Return the [x, y] coordinate for the center point of the cell that contains the specified text.  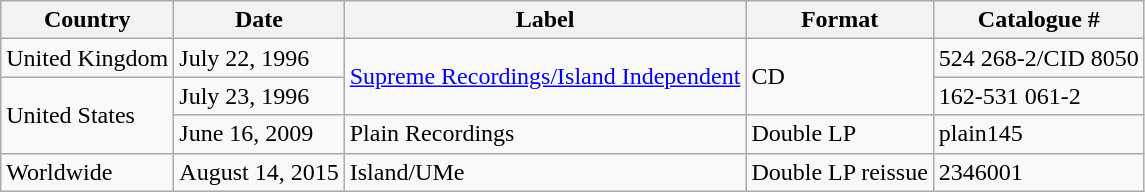
Supreme Recordings/Island Independent [545, 77]
June 16, 2009 [259, 134]
Worldwide [88, 172]
Format [840, 20]
July 23, 1996 [259, 96]
2346001 [1038, 172]
Country [88, 20]
July 22, 1996 [259, 58]
Double LP reissue [840, 172]
Label [545, 20]
CD [840, 77]
United Kingdom [88, 58]
August 14, 2015 [259, 172]
United States [88, 115]
Catalogue # [1038, 20]
Island/UMe [545, 172]
Plain Recordings [545, 134]
162-531 061-2 [1038, 96]
Date [259, 20]
plain145 [1038, 134]
Double LP [840, 134]
524 268-2/CID 8050 [1038, 58]
